Scan for the cell matching the given text and deliver its [X, Y] coordinate at center. 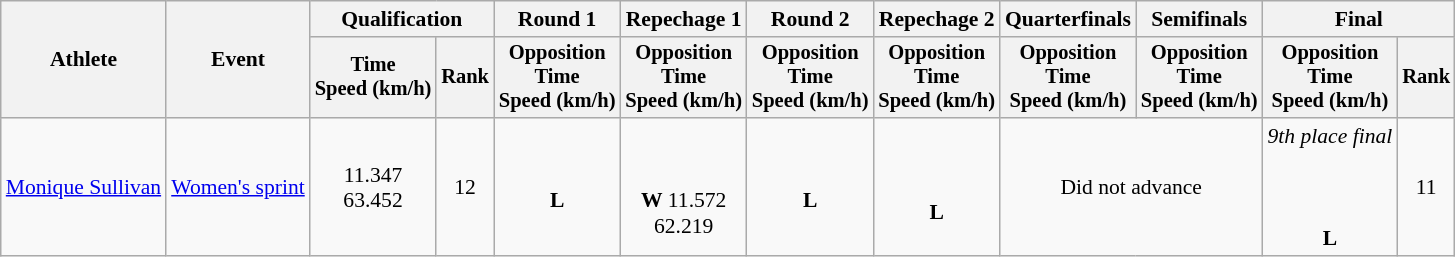
Semifinals [1200, 19]
9th place finalL [1330, 187]
TimeSpeed (km/h) [374, 78]
Round 1 [558, 19]
Final [1358, 19]
11.34763.452 [374, 187]
Repechage 2 [936, 19]
Monique Sullivan [84, 187]
Quarterfinals [1068, 19]
W 11.57262.219 [684, 187]
Round 2 [810, 19]
Qualification [402, 19]
Repechage 1 [684, 19]
12 [465, 187]
Event [238, 60]
Athlete [84, 60]
Did not advance [1132, 187]
Women's sprint [238, 187]
11 [1426, 187]
